Output the [X, Y] coordinate of the center of the cell containing the given text.  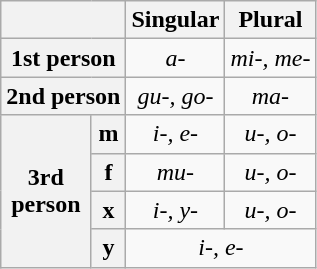
a- [176, 58]
x [108, 210]
m [108, 134]
mu- [176, 172]
Plural [270, 20]
ma- [270, 96]
1st person [64, 58]
y [108, 248]
gu-, go- [176, 96]
i-, y- [176, 210]
f [108, 172]
mi-, me- [270, 58]
3rdperson [46, 191]
2nd person [64, 96]
Singular [176, 20]
